Output the [X, Y] coordinate of the center of the cell containing the given text.  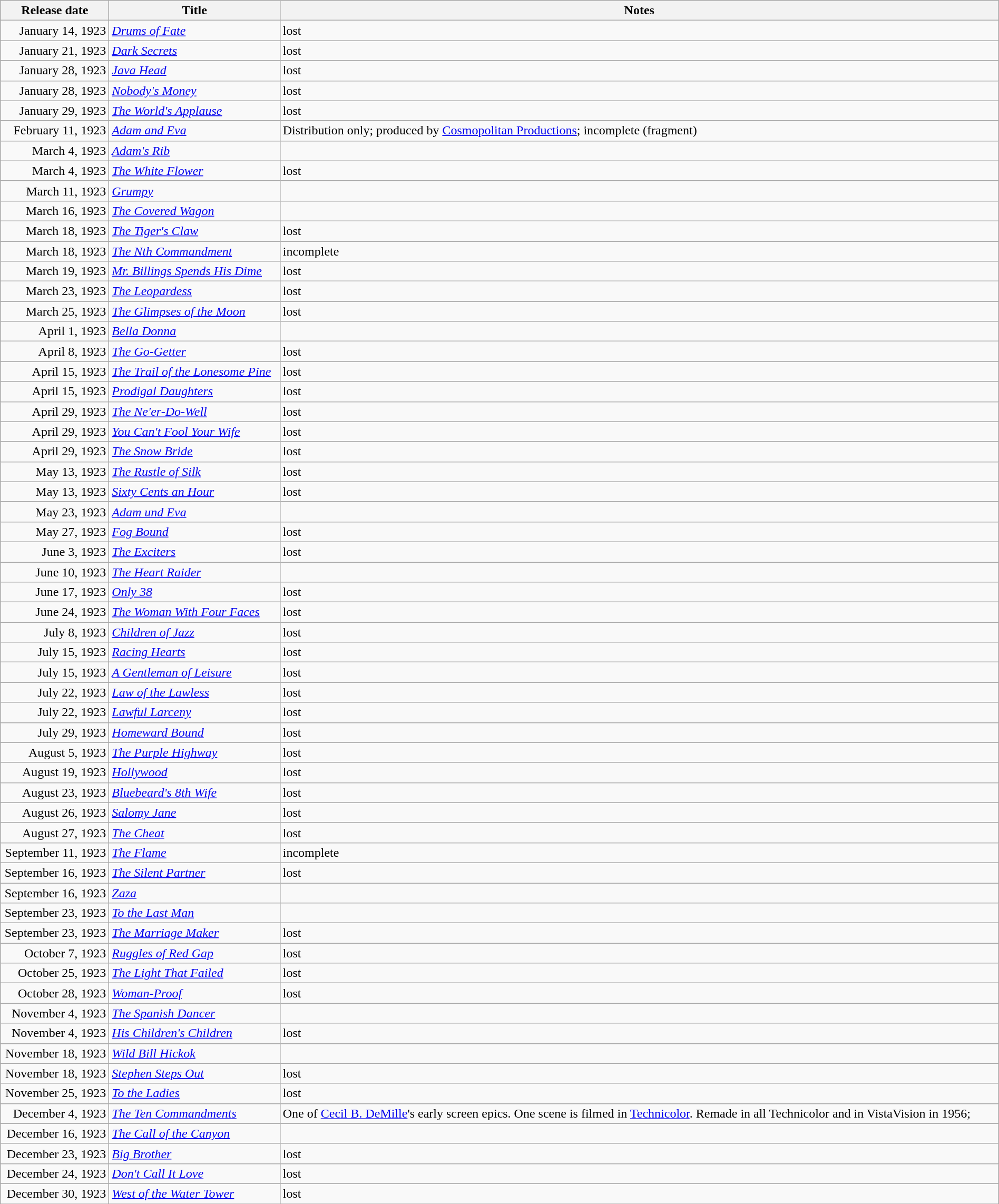
The Glimpses of the Moon [194, 311]
To the Last Man [194, 913]
Prodigal Daughters [194, 391]
The Trail of the Lonesome Pine [194, 371]
The Leopardess [194, 291]
March 25, 1923 [55, 311]
March 23, 1923 [55, 291]
The Silent Partner [194, 873]
The Ne'er-Do-Well [194, 412]
Grumpy [194, 191]
March 19, 1923 [55, 271]
Java Head [194, 71]
August 23, 1923 [55, 792]
December 30, 1923 [55, 1193]
December 24, 1923 [55, 1173]
The Woman With Four Faces [194, 612]
August 19, 1923 [55, 772]
January 14, 1923 [55, 31]
July 29, 1923 [55, 732]
May 27, 1923 [55, 532]
Release date [55, 11]
December 4, 1923 [55, 1113]
To the Ladies [194, 1093]
May 23, 1923 [55, 512]
September 11, 1923 [55, 853]
Homeward Bound [194, 732]
His Children's Children [194, 1033]
Law of the Lawless [194, 692]
Notes [639, 11]
August 27, 1923 [55, 833]
Title [194, 11]
January 21, 1923 [55, 51]
The Flame [194, 853]
December 23, 1923 [55, 1153]
The World's Applause [194, 111]
Racing Hearts [194, 652]
October 25, 1923 [55, 973]
The Light That Failed [194, 973]
Sixty Cents an Hour [194, 492]
Adam's Rib [194, 151]
June 10, 1923 [55, 572]
Nobody's Money [194, 91]
April 1, 1923 [55, 331]
Ruggles of Red Gap [194, 953]
February 11, 1923 [55, 131]
June 24, 1923 [55, 612]
The Call of the Canyon [194, 1133]
The Exciters [194, 552]
Adam and Eva [194, 131]
Hollywood [194, 772]
Stephen Steps Out [194, 1073]
The Spanish Dancer [194, 1013]
June 17, 1923 [55, 592]
The Covered Wagon [194, 211]
March 11, 1923 [55, 191]
June 3, 1923 [55, 552]
The Nth Commandment [194, 251]
One of Cecil B. DeMille's early screen epics. One scene is filmed in Technicolor. Remade in all Technicolor and in VistaVision in 1956; [639, 1113]
West of the Water Tower [194, 1193]
The Ten Commandments [194, 1113]
You Can't Fool Your Wife [194, 432]
Only 38 [194, 592]
July 8, 1923 [55, 632]
Dark Secrets [194, 51]
Adam und Eva [194, 512]
The Marriage Maker [194, 933]
March 16, 1923 [55, 211]
The Tiger's Claw [194, 231]
Woman-Proof [194, 993]
Big Brother [194, 1153]
Children of Jazz [194, 632]
November 25, 1923 [55, 1093]
The Heart Raider [194, 572]
Salomy Jane [194, 813]
The Snow Bride [194, 452]
Distribution only; produced by Cosmopolitan Productions; incomplete (fragment) [639, 131]
October 7, 1923 [55, 953]
October 28, 1923 [55, 993]
Bluebeard's 8th Wife [194, 792]
December 16, 1923 [55, 1133]
August 5, 1923 [55, 752]
Lawful Larceny [194, 712]
August 26, 1923 [55, 813]
The White Flower [194, 171]
The Go-Getter [194, 351]
Zaza [194, 893]
The Cheat [194, 833]
Fog Bound [194, 532]
Drums of Fate [194, 31]
The Rustle of Silk [194, 472]
Don't Call It Love [194, 1173]
Mr. Billings Spends His Dime [194, 271]
April 8, 1923 [55, 351]
The Purple Highway [194, 752]
Bella Donna [194, 331]
January 29, 1923 [55, 111]
A Gentleman of Leisure [194, 672]
Wild Bill Hickok [194, 1053]
